Capture the cell that displays the provided text and extract its (X, Y) central coordinate. 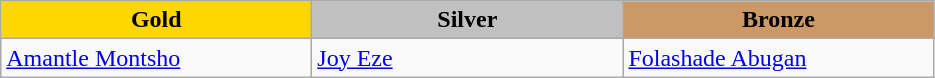
Joy Eze (468, 58)
Bronze (778, 20)
Folashade Abugan (778, 58)
Silver (468, 20)
Gold (156, 20)
Amantle Montsho (156, 58)
